Return the [x, y] coordinate for the center point of the cell that contains the specified text.  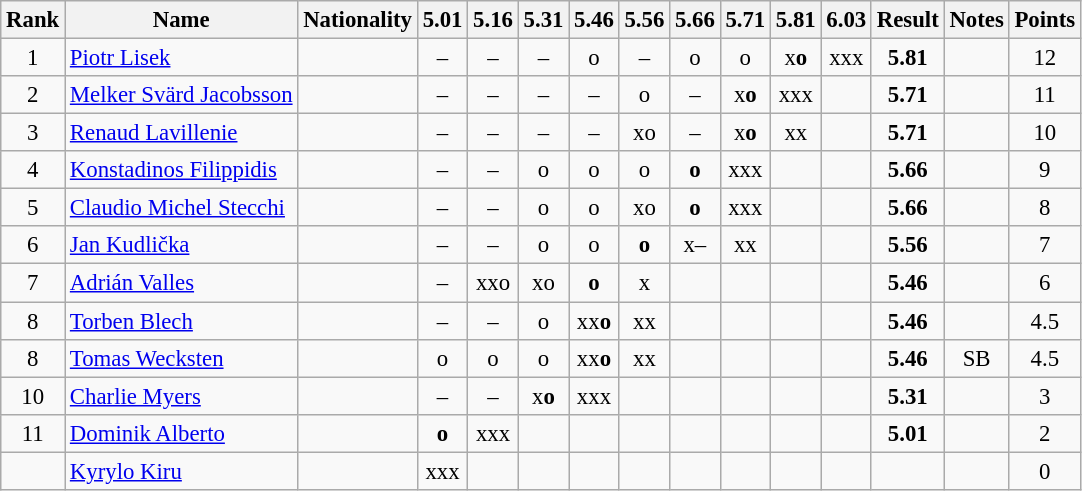
0 [1044, 471]
Result [908, 20]
Tomas Wecksten [182, 358]
Piotr Lisek [182, 58]
5.16 [493, 20]
Adrián Valles [182, 283]
Notes [976, 20]
5 [33, 208]
1 [33, 58]
Dominik Alberto [182, 433]
Jan Kudlička [182, 245]
Nationality [358, 20]
Renaud Lavillenie [182, 133]
Kyrylo Kiru [182, 471]
Charlie Myers [182, 396]
x– [695, 245]
SB [976, 358]
9 [1044, 170]
12 [1044, 58]
Name [182, 20]
Points [1044, 20]
Torben Blech [182, 321]
Melker Svärd Jacobsson [182, 95]
x [644, 283]
Rank [33, 20]
4 [33, 170]
6.03 [846, 20]
Konstadinos Filippidis [182, 170]
Claudio Michel Stecchi [182, 208]
